From the cell containing the given text, extract its center point as (X, Y) coordinate. 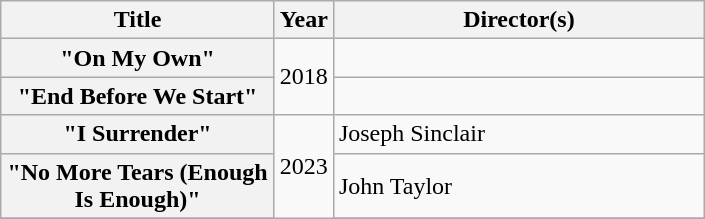
2018 (304, 77)
"I Surrender" (138, 134)
John Taylor (518, 186)
Joseph Sinclair (518, 134)
Title (138, 20)
"No More Tears (Enough Is Enough)" (138, 186)
2023 (304, 166)
Director(s) (518, 20)
"End Before We Start" (138, 96)
Year (304, 20)
"On My Own" (138, 58)
